Detect which cell encompasses the target text, then output its (x, y) center coordinate. 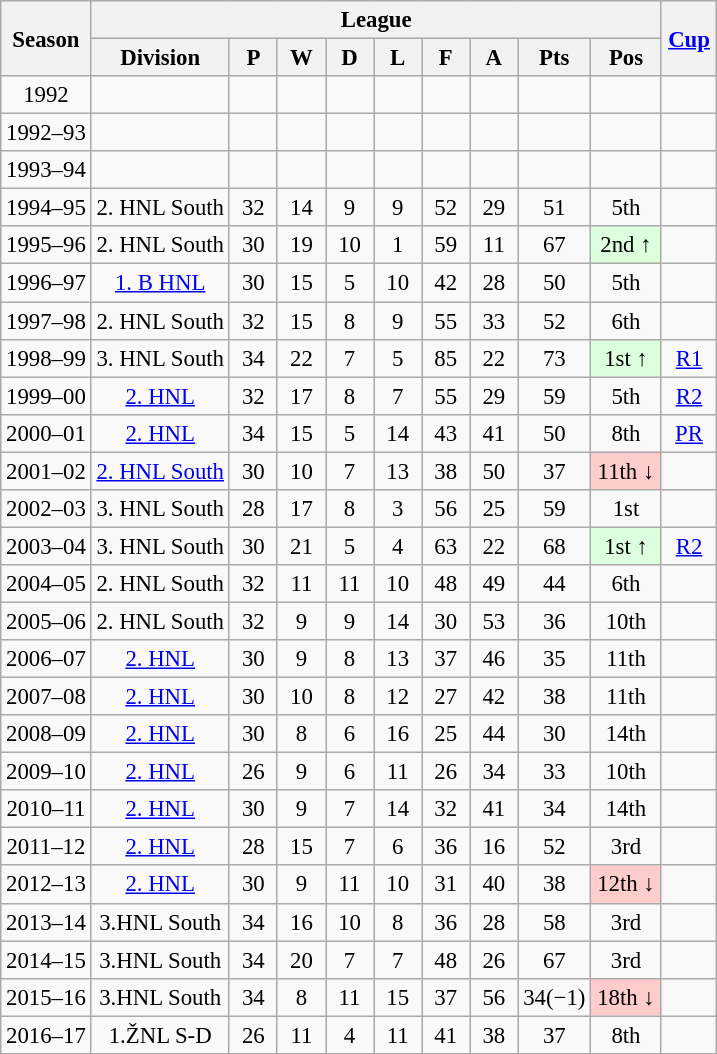
49 (494, 584)
Season (46, 38)
2005–06 (46, 621)
2013–14 (46, 922)
2002–03 (46, 509)
1998–99 (46, 358)
1994–95 (46, 208)
Pts (554, 58)
2000–01 (46, 433)
L (398, 58)
Division (160, 58)
27 (446, 697)
2015–16 (46, 997)
D (350, 58)
34(−1) (554, 997)
1996–97 (46, 283)
2006–07 (46, 659)
2010–11 (46, 809)
85 (446, 358)
2009–10 (46, 772)
20 (301, 960)
46 (494, 659)
1993–94 (46, 170)
58 (554, 922)
1992 (46, 95)
53 (494, 621)
Pos (626, 58)
League (376, 20)
PR (689, 433)
P (253, 58)
1 (398, 245)
2007–08 (46, 697)
A (494, 58)
51 (554, 208)
2014–15 (46, 960)
35 (554, 659)
3 (398, 509)
1st (626, 509)
2012–13 (46, 885)
21 (301, 546)
1995–96 (46, 245)
43 (446, 433)
2011–12 (46, 847)
1992–93 (46, 133)
18th ↓ (626, 997)
12 (398, 697)
63 (446, 546)
1.ŽNL S-D (160, 1035)
2016–17 (46, 1035)
2001–02 (46, 471)
R1 (689, 358)
68 (554, 546)
1. B HNL (160, 283)
F (446, 58)
2003–04 (46, 546)
2nd ↑ (626, 245)
1999–00 (46, 396)
40 (494, 885)
2008–09 (46, 734)
1997–98 (46, 321)
11th ↓ (626, 471)
Cup (689, 38)
31 (446, 885)
W (301, 58)
12th ↓ (626, 885)
2004–05 (46, 584)
19 (301, 245)
73 (554, 358)
